Search for the cell housing the specified text and yield its (x, y) center coordinate. 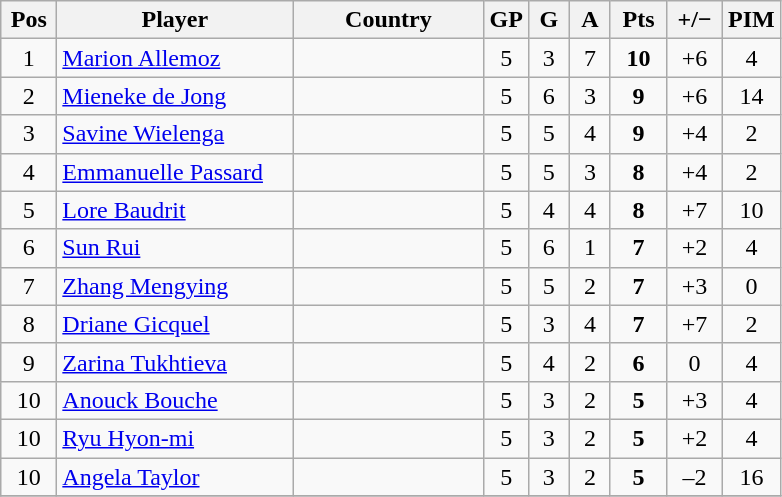
PIM (752, 20)
Player (175, 20)
Zarina Tukhtieva (175, 362)
Mieneke de Jong (175, 96)
Savine Wielenga (175, 134)
Marion Allemoz (175, 58)
Emmanuelle Passard (175, 172)
A (590, 20)
14 (752, 96)
Pos (29, 20)
G (548, 20)
Country (388, 20)
Sun Rui (175, 248)
Anouck Bouche (175, 400)
+/− (695, 20)
–2 (695, 477)
Driane Gicquel (175, 324)
Pts (638, 20)
Lore Baudrit (175, 210)
GP (506, 20)
Ryu Hyon-mi (175, 438)
16 (752, 477)
Zhang Mengying (175, 286)
Angela Taylor (175, 477)
